Capture the cell that displays the provided text and extract its [x, y] central coordinate. 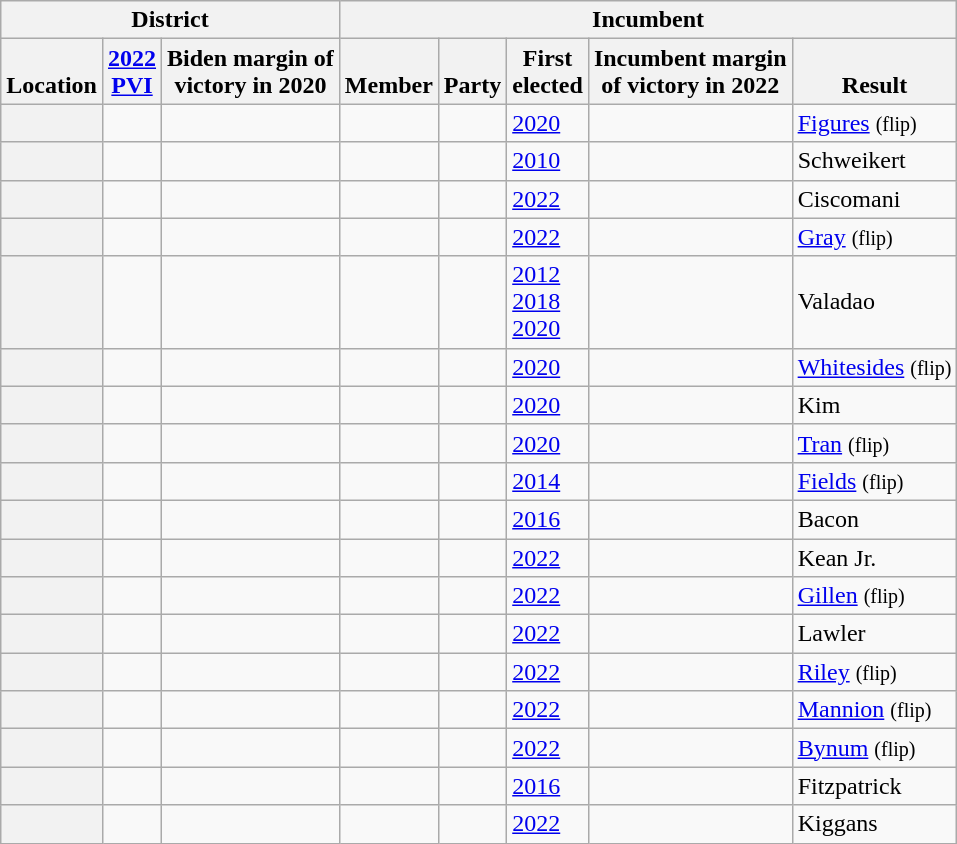
District [170, 20]
Party [472, 72]
Gillen (flip) [874, 596]
Mannion (flip) [874, 710]
Lawler [874, 634]
Schweikert [874, 161]
Kean Jr. [874, 557]
Valadao [874, 302]
Tran (flip) [874, 443]
Riley (flip) [874, 672]
Kiggans [874, 824]
Bacon [874, 519]
Gray (flip) [874, 237]
Incumbent marginof victory in 2022 [690, 72]
2022PVI [132, 72]
Location [52, 72]
Bynum (flip) [874, 748]
Result [874, 72]
Figures (flip) [874, 123]
Fields (flip) [874, 481]
Whitesides (flip) [874, 367]
Member [388, 72]
Ciscomani [874, 199]
2014 [548, 481]
Fitzpatrick [874, 786]
Firstelected [548, 72]
Incumbent [648, 20]
20122018 2020 [548, 302]
Biden margin ofvictory in 2020 [251, 72]
2010 [548, 161]
Kim [874, 405]
